Output the [X, Y] coordinate of the center of the cell containing the given text.  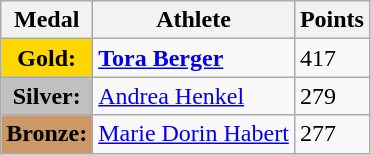
Tora Berger [194, 58]
277 [332, 134]
Marie Dorin Habert [194, 134]
Points [332, 20]
Medal [47, 20]
Bronze: [47, 134]
279 [332, 96]
Andrea Henkel [194, 96]
417 [332, 58]
Athlete [194, 20]
Silver: [47, 96]
Gold: [47, 58]
